Find where the given text appears and provide that cell's center as [x, y] coordinate. 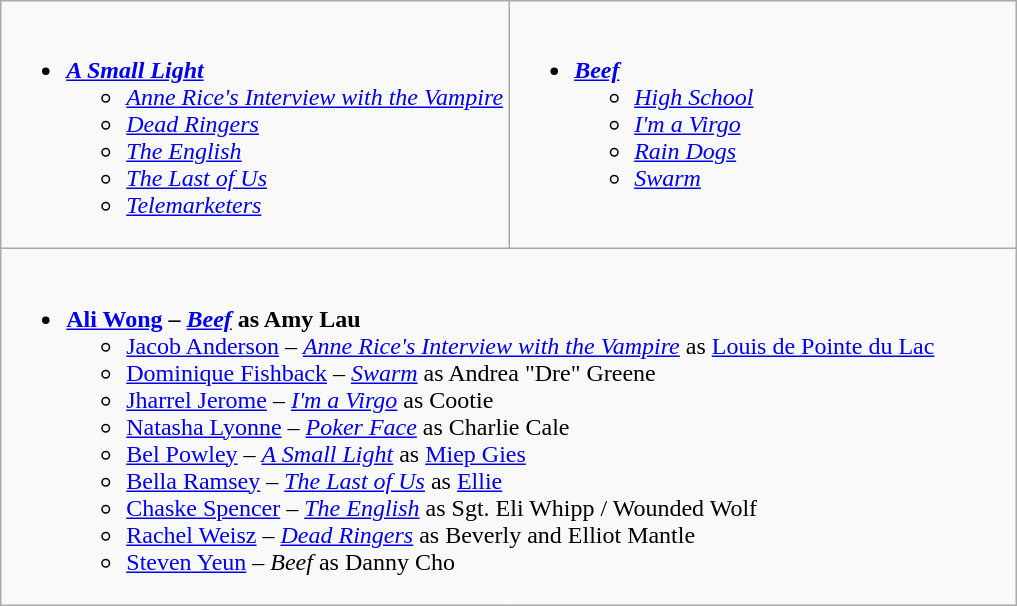
BeefHigh SchoolI'm a VirgoRain DogsSwarm [763, 125]
A Small LightAnne Rice's Interview with the VampireDead RingersThe EnglishThe Last of UsTelemarketers [255, 125]
